Locate the cell with the specified text and output its [x, y] center coordinate. 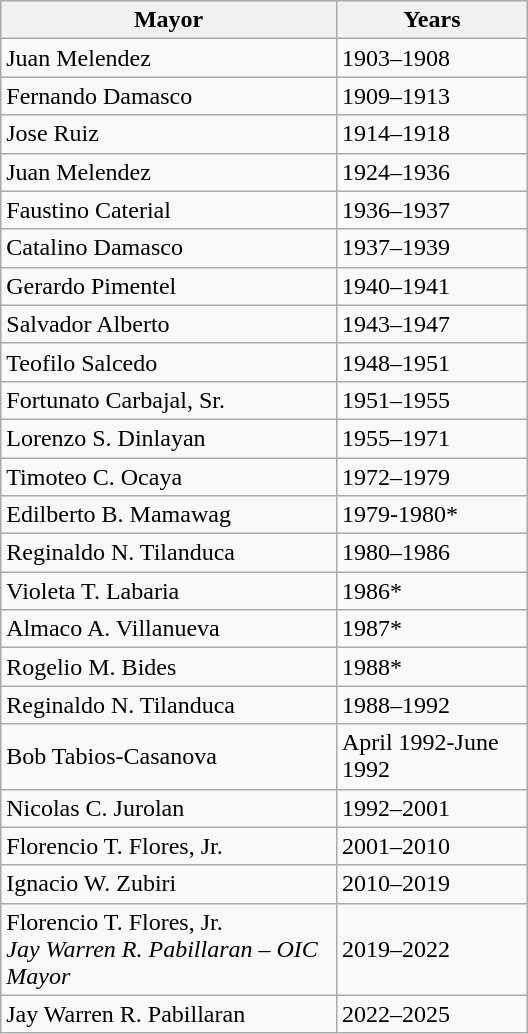
1955–1971 [432, 438]
2022–2025 [432, 1014]
1988* [432, 667]
2010–2019 [432, 884]
Salvador Alberto [169, 324]
1986* [432, 591]
Mayor [169, 20]
Fortunato Carbajal, Sr. [169, 400]
Fernando Damasco [169, 96]
Lorenzo S. Dinlayan [169, 438]
1940–1941 [432, 286]
Almaco A. Villanueva [169, 629]
1972–1979 [432, 477]
Nicolas C. Jurolan [169, 808]
Violeta T. Labaria [169, 591]
1943–1947 [432, 324]
Faustino Caterial [169, 210]
Catalino Damasco [169, 248]
2019–2022 [432, 949]
1951–1955 [432, 400]
Timoteo C. Ocaya [169, 477]
1909–1913 [432, 96]
2001–2010 [432, 846]
Teofilo Salcedo [169, 362]
Bob Tabios-Casanova [169, 756]
1988–1992 [432, 705]
Ignacio W. Zubiri [169, 884]
Florencio T. Flores, Jr. [169, 846]
1914–1918 [432, 134]
1980–1986 [432, 553]
Jay Warren R. Pabillaran [169, 1014]
1937–1939 [432, 248]
April 1992-June 1992 [432, 756]
Years [432, 20]
Edilberto B. Mamawag [169, 515]
1924–1936 [432, 172]
Gerardo Pimentel [169, 286]
1903–1908 [432, 58]
Florencio T. Flores, Jr. Jay Warren R. Pabillaran – OIC Mayor [169, 949]
1936–1937 [432, 210]
Rogelio M. Bides [169, 667]
1948–1951 [432, 362]
1992–2001 [432, 808]
1979-1980* [432, 515]
1987* [432, 629]
Jose Ruiz [169, 134]
